Search for the cell housing the specified text and yield its [X, Y] center coordinate. 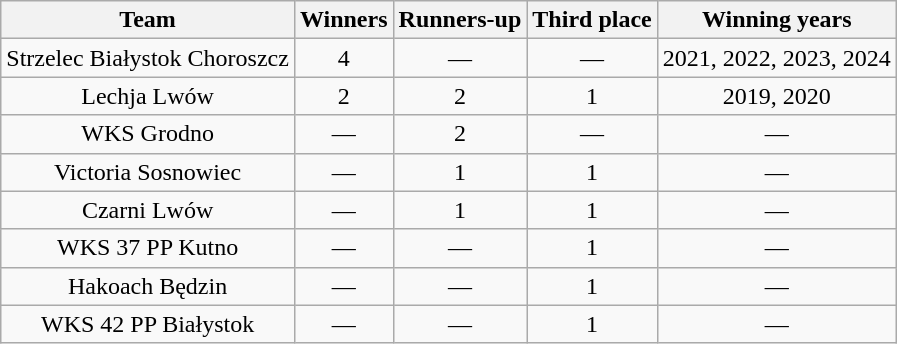
Czarni Lwów [148, 210]
2019, 2020 [776, 96]
Runners-up [460, 20]
Hakoach Będzin [148, 286]
Victoria Sosnowiec [148, 172]
Third place [592, 20]
4 [344, 58]
Strzelec Białystok Choroszcz [148, 58]
WKS 42 PP Białystok [148, 324]
WKS 37 PP Kutno [148, 248]
2021, 2022, 2023, 2024 [776, 58]
WKS Grodno [148, 134]
Winning years [776, 20]
Lechja Lwów [148, 96]
Winners [344, 20]
Team [148, 20]
